Return [X, Y] of the center of cell containing provided text 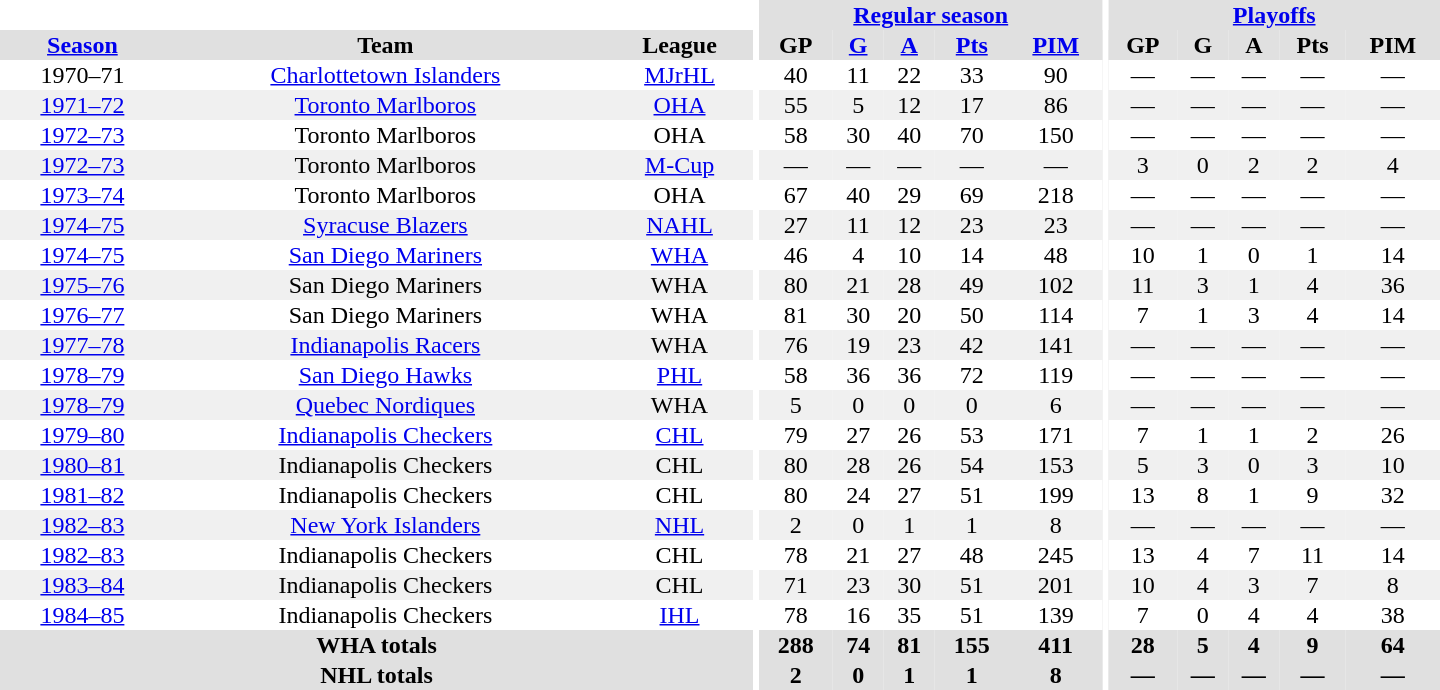
19 [858, 345]
17 [972, 105]
201 [1056, 585]
1983–84 [82, 585]
288 [796, 645]
411 [1056, 645]
20 [910, 315]
155 [972, 645]
Charlottetown Islanders [386, 75]
54 [972, 465]
M-Cup [680, 165]
NHL totals [376, 675]
35 [910, 615]
72 [972, 375]
6 [1056, 405]
218 [1056, 195]
1971–72 [82, 105]
San Diego Hawks [386, 375]
74 [858, 645]
1976–77 [82, 315]
1977–78 [82, 345]
29 [910, 195]
New York Islanders [386, 525]
16 [858, 615]
114 [1056, 315]
IHL [680, 615]
1970–71 [82, 75]
Syracuse Blazers [386, 225]
33 [972, 75]
NAHL [680, 225]
67 [796, 195]
139 [1056, 615]
69 [972, 195]
55 [796, 105]
League [680, 45]
70 [972, 135]
153 [1056, 465]
Regular season [931, 15]
46 [796, 255]
90 [1056, 75]
Quebec Nordiques [386, 405]
1975–76 [82, 285]
Team [386, 45]
71 [796, 585]
38 [1393, 615]
245 [1056, 555]
102 [1056, 285]
1979–80 [82, 435]
Indianapolis Racers [386, 345]
32 [1393, 495]
64 [1393, 645]
150 [1056, 135]
1984–85 [82, 615]
PHL [680, 375]
Playoffs [1274, 15]
Season [82, 45]
119 [1056, 375]
141 [1056, 345]
1981–82 [82, 495]
MJrHL [680, 75]
50 [972, 315]
79 [796, 435]
171 [1056, 435]
76 [796, 345]
53 [972, 435]
42 [972, 345]
24 [858, 495]
22 [910, 75]
WHA totals [376, 645]
1980–81 [82, 465]
86 [1056, 105]
199 [1056, 495]
NHL [680, 525]
1973–74 [82, 195]
49 [972, 285]
